For the text-containing cell, return its midpoint in [x, y] coordinate format. 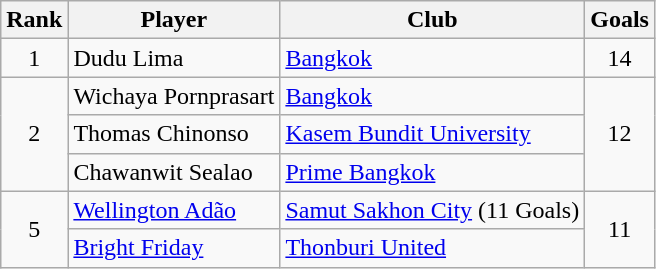
1 [34, 58]
Chawanwit Sealao [174, 172]
11 [620, 229]
Dudu Lima [174, 58]
Bright Friday [174, 248]
Rank [34, 20]
Thomas Chinonso [174, 134]
Wellington Adão [174, 210]
Kasem Bundit University [432, 134]
Player [174, 20]
Club [432, 20]
5 [34, 229]
Prime Bangkok [432, 172]
Thonburi United [432, 248]
Samut Sakhon City (11 Goals) [432, 210]
14 [620, 58]
2 [34, 134]
Goals [620, 20]
Wichaya Pornprasart [174, 96]
12 [620, 134]
